Determine the (x, y) coordinate at the center of the cell enclosing the given text.  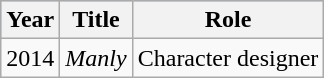
Year (30, 20)
Role (228, 20)
2014 (30, 58)
Title (96, 20)
Manly (96, 58)
Character designer (228, 58)
